Capture the cell that displays the provided text and extract its [X, Y] central coordinate. 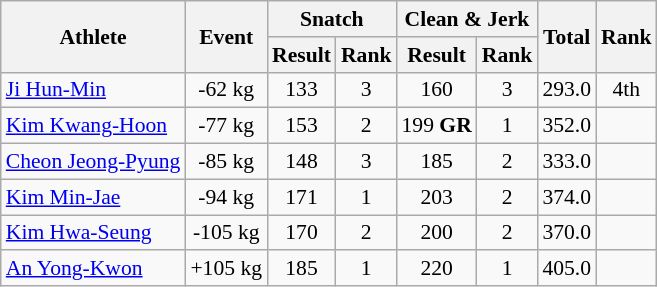
-62 kg [226, 90]
374.0 [566, 197]
171 [302, 197]
Ji Hun-Min [94, 90]
370.0 [566, 233]
352.0 [566, 126]
Kim Kwang-Hoon [94, 126]
4th [626, 90]
203 [436, 197]
-94 kg [226, 197]
-105 kg [226, 233]
148 [302, 162]
Kim Min-Jae [94, 197]
405.0 [566, 269]
333.0 [566, 162]
220 [436, 269]
199 GR [436, 126]
-85 kg [226, 162]
-77 kg [226, 126]
Total [566, 36]
160 [436, 90]
200 [436, 233]
Cheon Jeong-Pyung [94, 162]
Athlete [94, 36]
133 [302, 90]
Snatch [332, 19]
153 [302, 126]
Kim Hwa-Seung [94, 233]
+105 kg [226, 269]
Clean & Jerk [466, 19]
170 [302, 233]
293.0 [566, 90]
Event [226, 36]
An Yong-Kwon [94, 269]
